Scan for the cell matching the given text and deliver its (X, Y) coordinate at center. 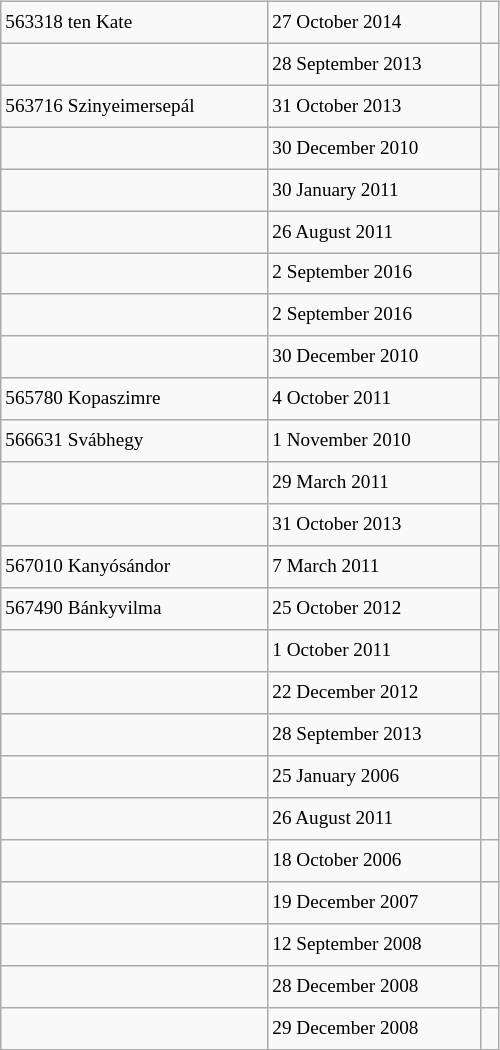
29 March 2011 (374, 483)
12 September 2008 (374, 944)
567010 Kanyósándor (134, 567)
1 October 2011 (374, 651)
563716 Szinyeimersepál (134, 106)
18 October 2006 (374, 861)
27 October 2014 (374, 22)
567490 Bánkyvilma (134, 609)
25 January 2006 (374, 777)
4 October 2011 (374, 399)
563318 ten Kate (134, 22)
22 December 2012 (374, 693)
1 November 2010 (374, 441)
19 December 2007 (374, 902)
30 January 2011 (374, 190)
28 December 2008 (374, 986)
29 December 2008 (374, 1028)
7 March 2011 (374, 567)
565780 Kopaszimre (134, 399)
25 October 2012 (374, 609)
566631 Svábhegy (134, 441)
